Pinpoint the cell where the given text exists, returning its (x, y) midpoint coordinate. 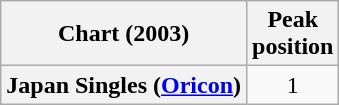
Chart (2003) (124, 34)
Japan Singles (Oricon) (124, 85)
1 (293, 85)
Peakposition (293, 34)
